Return the [X, Y] coordinate for the center point of the cell that contains the specified text.  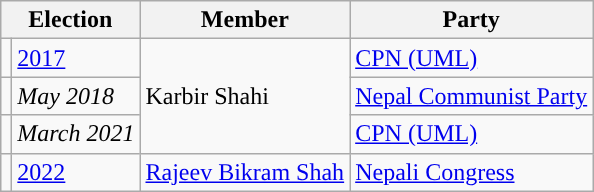
Member [245, 20]
Rajeev Bikram Shah [245, 172]
Nepali Congress [472, 172]
Karbir Shahi [245, 96]
Party [472, 20]
Nepal Communist Party [472, 96]
2017 [76, 58]
Election [70, 20]
2022 [76, 172]
May 2018 [76, 96]
March 2021 [76, 134]
